For the text-containing cell, return its midpoint in (X, Y) coordinate format. 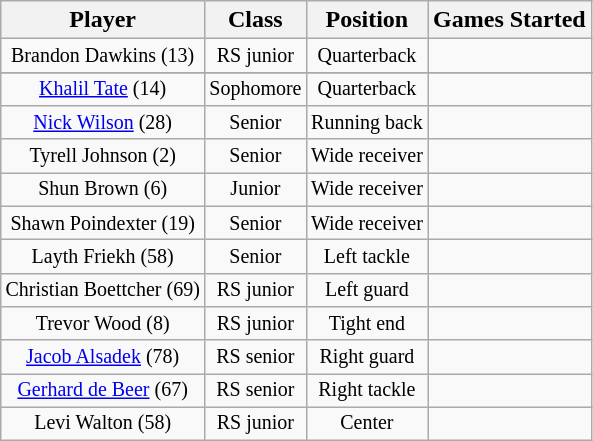
Player (103, 20)
Gerhard de Beer (67) (103, 390)
Position (366, 20)
Layth Friekh (58) (103, 256)
Class (256, 20)
Center (366, 424)
Left tackle (366, 256)
Christian Boettcher (69) (103, 290)
Running back (366, 122)
Brandon Dawkins (13) (103, 56)
Khalil Tate (14) (103, 88)
Tight end (366, 324)
Junior (256, 190)
Right guard (366, 356)
Jacob Alsadek (78) (103, 356)
Shun Brown (6) (103, 190)
Shawn Poindexter (19) (103, 222)
Games Started (510, 20)
Tyrell Johnson (2) (103, 156)
Sophomore (256, 88)
Left guard (366, 290)
Nick Wilson (28) (103, 122)
Levi Walton (58) (103, 424)
Right tackle (366, 390)
Trevor Wood (8) (103, 324)
